Identify which cell holds the provided text, then report its [X, Y] central coordinate. 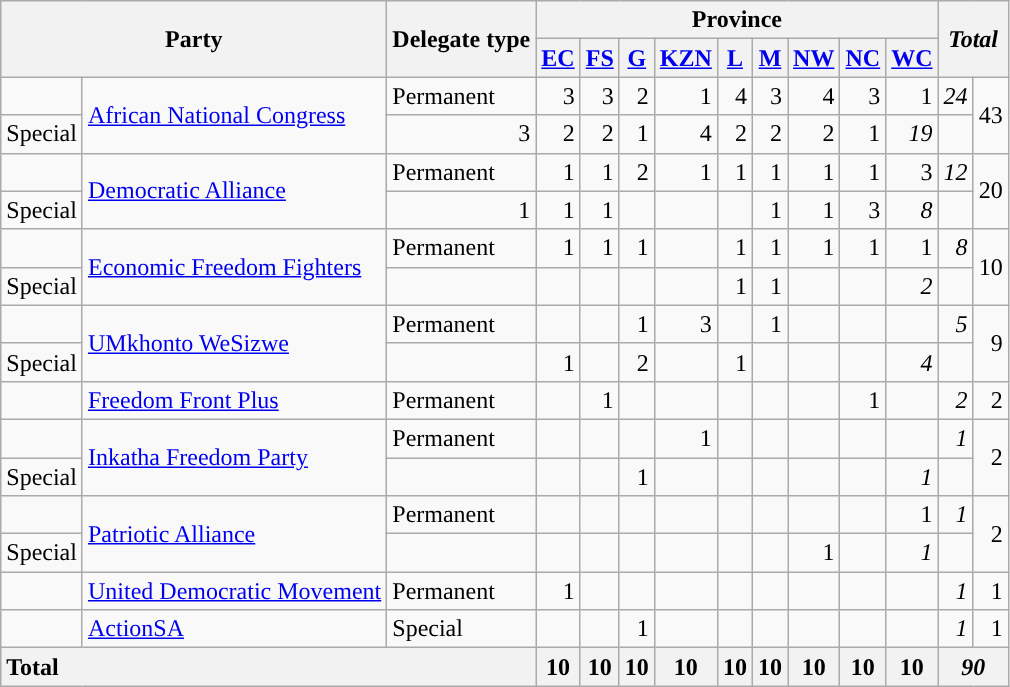
African National Congress [234, 115]
43 [990, 115]
Freedom Front Plus [234, 400]
L [734, 58]
EC [558, 58]
United Democratic Movement [234, 591]
M [770, 58]
UMkhonto WeSizwe [234, 343]
Democratic Alliance [234, 191]
FS [600, 58]
KZN [686, 58]
Patriotic Alliance [234, 534]
WC [912, 58]
Delegate type [462, 39]
Economic Freedom Fighters [234, 267]
5 [956, 324]
Party [194, 39]
24 [956, 96]
NC [863, 58]
NW [814, 58]
12 [956, 172]
Inkatha Freedom Party [234, 457]
90 [973, 667]
G [636, 58]
19 [912, 134]
ActionSA [234, 629]
Province [737, 20]
20 [990, 191]
9 [990, 343]
